Locate the cell with the specified text and output its (X, Y) center coordinate. 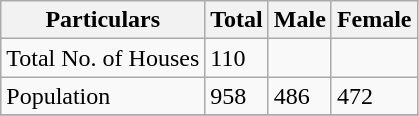
Female (374, 20)
958 (237, 96)
Particulars (103, 20)
Population (103, 96)
Total No. of Houses (103, 58)
Male (300, 20)
110 (237, 58)
Total (237, 20)
486 (300, 96)
472 (374, 96)
